Search for the cell housing the specified text and yield its (X, Y) center coordinate. 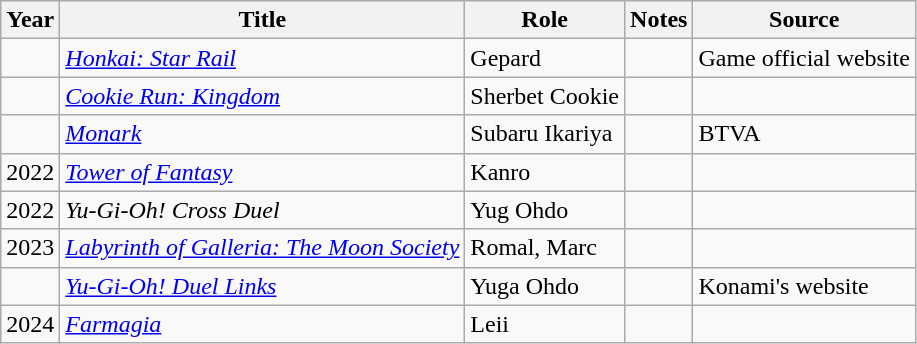
Game official website (804, 58)
2024 (30, 324)
Labyrinth of Galleria: The Moon Society (262, 248)
Sherbet Cookie (545, 96)
Yuga Ohdo (545, 286)
2023 (30, 248)
Kanro (545, 172)
Honkai: Star Rail (262, 58)
Tower of Fantasy (262, 172)
Leii (545, 324)
Monark (262, 134)
Yug Ohdo (545, 210)
Subaru Ikariya (545, 134)
Yu-Gi-Oh! Duel Links (262, 286)
Year (30, 20)
BTVA (804, 134)
Konami's website (804, 286)
Source (804, 20)
Title (262, 20)
Farmagia (262, 324)
Role (545, 20)
Notes (659, 20)
Gepard (545, 58)
Romal, Marc (545, 248)
Yu-Gi-Oh! Cross Duel (262, 210)
Cookie Run: Kingdom (262, 96)
